For the text-containing cell, return its midpoint in [x, y] coordinate format. 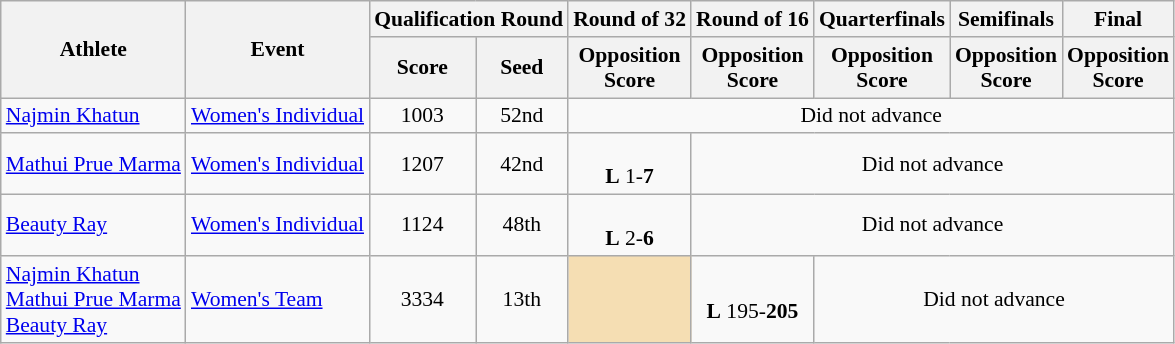
Final [1118, 19]
Seed [522, 68]
Najmin Khatun [94, 116]
L 195-205 [752, 300]
42nd [522, 164]
Qualification Round [468, 19]
48th [522, 226]
Quarterfinals [882, 19]
Round of 16 [752, 19]
L 2-6 [630, 226]
Women's Team [278, 300]
52nd [522, 116]
3334 [422, 300]
Round of 32 [630, 19]
Semifinals [1006, 19]
Najmin KhatunMathui Prue MarmaBeauty Ray [94, 300]
Score [422, 68]
Event [278, 50]
13th [522, 300]
1003 [422, 116]
L 1-7 [630, 164]
Athlete [94, 50]
1124 [422, 226]
1207 [422, 164]
Beauty Ray [94, 226]
Mathui Prue Marma [94, 164]
